Return [x, y] of the center of cell containing provided text 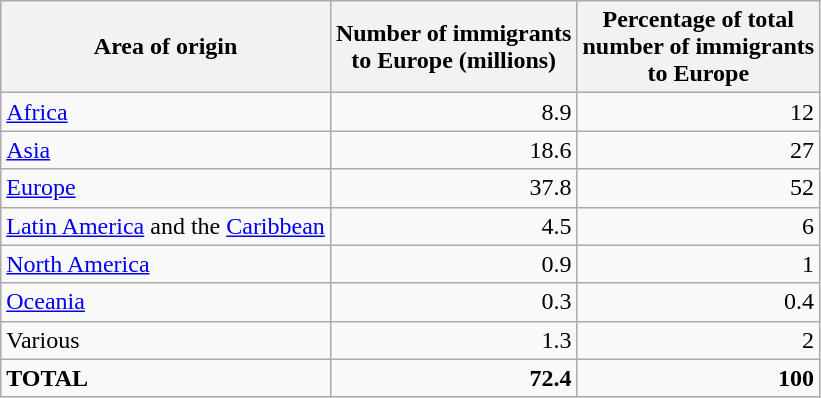
0.3 [454, 302]
0.9 [454, 264]
27 [698, 150]
100 [698, 378]
Europe [166, 188]
72.4 [454, 378]
Oceania [166, 302]
Various [166, 340]
Percentage of total number of immigrants to Europe [698, 47]
37.8 [454, 188]
North America [166, 264]
Area of origin [166, 47]
0.4 [698, 302]
8.9 [454, 112]
2 [698, 340]
Number of immigrants to Europe (millions) [454, 47]
1 [698, 264]
Latin America and the Caribbean [166, 226]
Africa [166, 112]
6 [698, 226]
TOTAL [166, 378]
52 [698, 188]
12 [698, 112]
4.5 [454, 226]
1.3 [454, 340]
Asia [166, 150]
18.6 [454, 150]
